Return the (x, y) coordinate for the center point of the cell that contains the specified text.  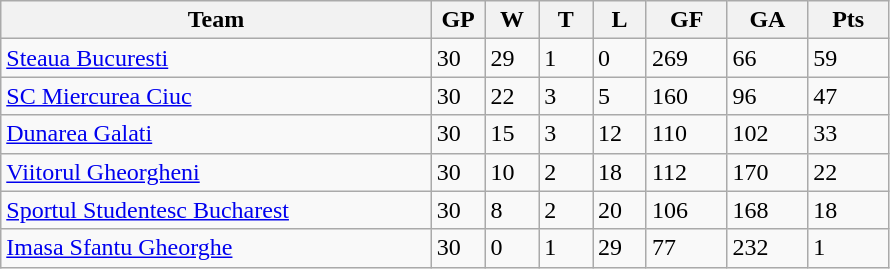
Viitorul Gheorgheni (216, 172)
GP (458, 20)
L (620, 20)
66 (768, 58)
Team (216, 20)
GA (768, 20)
112 (686, 172)
160 (686, 96)
Imasa Sfantu Gheorghe (216, 248)
59 (848, 58)
33 (848, 134)
77 (686, 248)
T (566, 20)
96 (768, 96)
8 (512, 210)
Dunarea Galati (216, 134)
12 (620, 134)
GF (686, 20)
20 (620, 210)
110 (686, 134)
5 (620, 96)
232 (768, 248)
10 (512, 172)
102 (768, 134)
15 (512, 134)
269 (686, 58)
47 (848, 96)
168 (768, 210)
170 (768, 172)
Sportul Studentesc Bucharest (216, 210)
Pts (848, 20)
SC Miercurea Ciuc (216, 96)
106 (686, 210)
Steaua Bucuresti (216, 58)
W (512, 20)
